Determine the (x, y) coordinate at the center of the cell enclosing the given text.  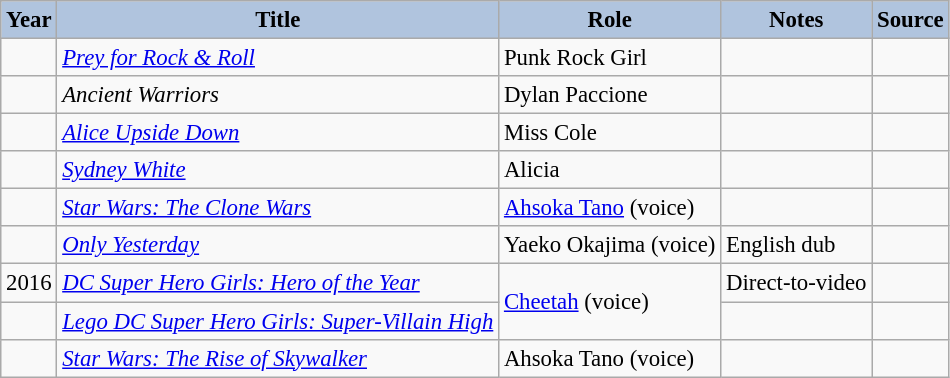
Prey for Rock & Roll (278, 58)
Direct-to-video (796, 283)
Star Wars: The Rise of Skywalker (278, 358)
Lego DC Super Hero Girls: Super-Villain High (278, 321)
Alicia (610, 170)
Alice Upside Down (278, 133)
Yaeko Okajima (voice) (610, 245)
Source (910, 20)
Star Wars: The Clone Wars (278, 208)
Ancient Warriors (278, 95)
Miss Cole (610, 133)
Only Yesterday (278, 245)
English dub (796, 245)
Dylan Paccione (610, 95)
Punk Rock Girl (610, 58)
2016 (29, 283)
Role (610, 20)
Notes (796, 20)
Sydney White (278, 170)
Cheetah (voice) (610, 302)
Title (278, 20)
Year (29, 20)
DC Super Hero Girls: Hero of the Year (278, 283)
